Pinpoint the cell where the given text exists, returning its (x, y) midpoint coordinate. 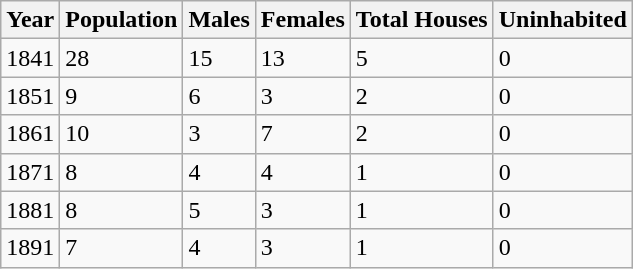
9 (122, 96)
Population (122, 20)
1841 (30, 58)
Females (302, 20)
Uninhabited (562, 20)
1891 (30, 248)
1881 (30, 210)
13 (302, 58)
28 (122, 58)
Year (30, 20)
15 (219, 58)
10 (122, 134)
6 (219, 96)
1871 (30, 172)
Males (219, 20)
Total Houses (422, 20)
1861 (30, 134)
1851 (30, 96)
